Determine the [X, Y] coordinate at the center of the cell enclosing the given text.  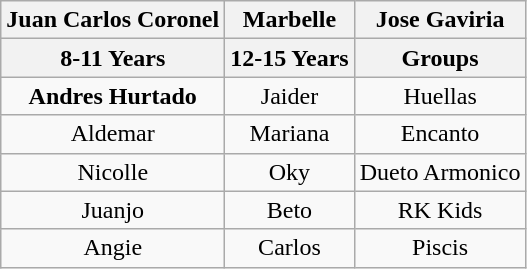
Juan Carlos Coronel [113, 20]
Oky [290, 172]
Dueto Armonico [440, 172]
8-11 Years [113, 58]
Andres Hurtado [113, 96]
12-15 Years [290, 58]
Aldemar [113, 134]
Jaider [290, 96]
Beto [290, 210]
Juanjo [113, 210]
Groups [440, 58]
Mariana [290, 134]
Carlos [290, 248]
Nicolle [113, 172]
Jose Gaviria [440, 20]
Piscis [440, 248]
Huellas [440, 96]
Marbelle [290, 20]
Angie [113, 248]
Encanto [440, 134]
RK Kids [440, 210]
